Detect which cell encompasses the target text, then output its [X, Y] center coordinate. 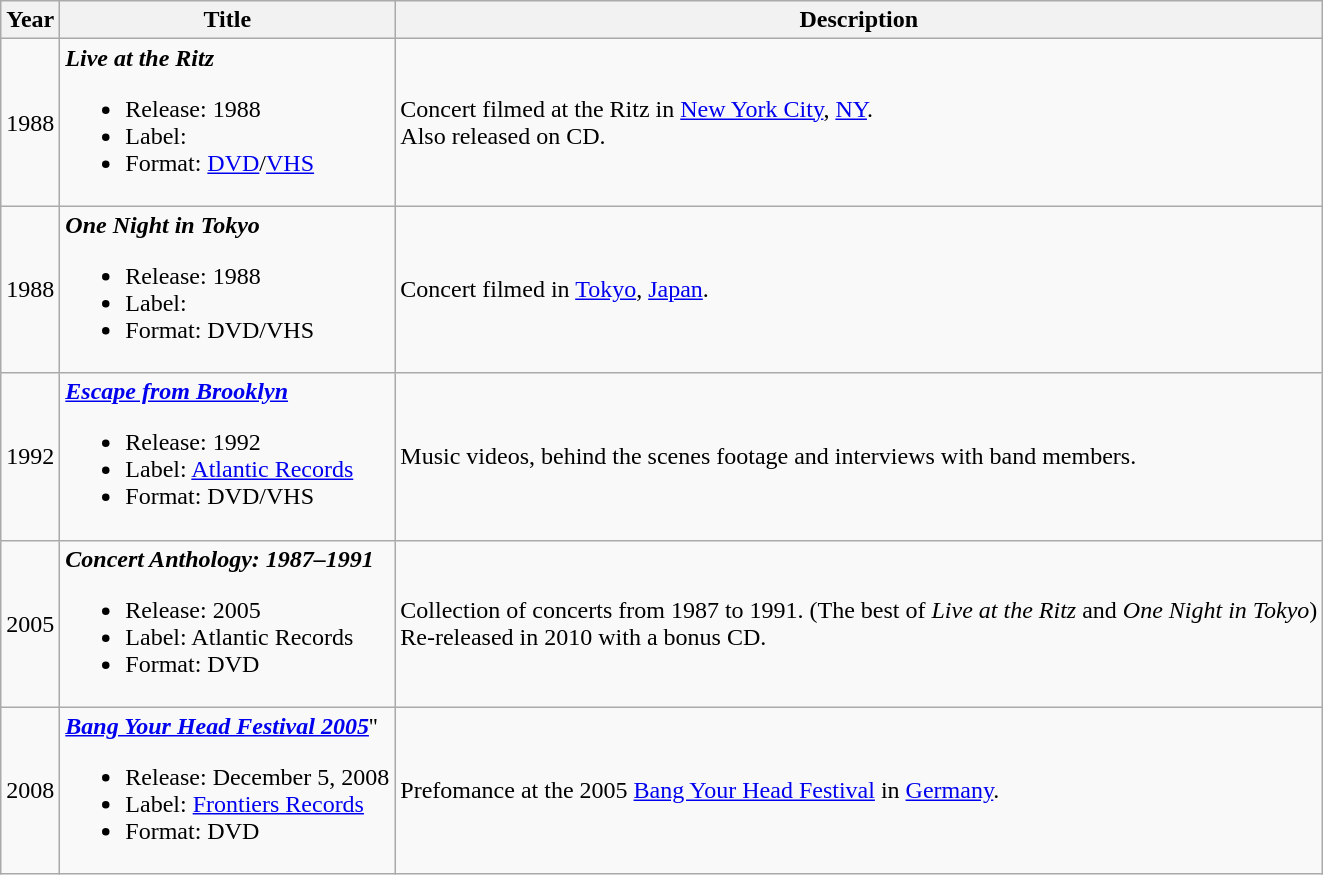
Live at the RitzRelease: 1988Label:Format: DVD/VHS [228, 122]
Prefomance at the 2005 Bang Your Head Festival in Germany. [859, 790]
Collection of concerts from 1987 to 1991. (The best of Live at the Ritz and One Night in Tokyo)Re-released in 2010 with a bonus CD. [859, 624]
Description [859, 20]
One Night in TokyoRelease: 1988Label:Format: DVD/VHS [228, 290]
Concert filmed in Tokyo, Japan. [859, 290]
Escape from BrooklynRelease: 1992Label: Atlantic RecordsFormat: DVD/VHS [228, 456]
1992 [30, 456]
Year [30, 20]
Concert Anthology: 1987–1991Release: 2005Label: Atlantic RecordsFormat: DVD [228, 624]
2005 [30, 624]
Bang Your Head Festival 2005''Release: December 5, 2008Label: Frontiers RecordsFormat: DVD [228, 790]
2008 [30, 790]
Music videos, behind the scenes footage and interviews with band members. [859, 456]
Concert filmed at the Ritz in New York City, NY.Also released on CD. [859, 122]
Title [228, 20]
